Output the [x, y] coordinate of the center of the cell containing the given text.  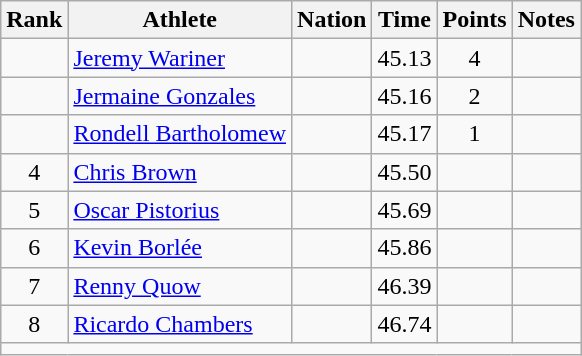
Ricardo Chambers [180, 324]
Renny Quow [180, 286]
Athlete [180, 20]
Points [474, 20]
8 [34, 324]
Nation [332, 20]
Oscar Pistorius [180, 210]
46.39 [404, 286]
2 [474, 96]
Jeremy Wariner [180, 58]
Rank [34, 20]
46.74 [404, 324]
45.16 [404, 96]
45.50 [404, 172]
Rondell Bartholomew [180, 134]
Chris Brown [180, 172]
Notes [546, 20]
45.69 [404, 210]
6 [34, 248]
Jermaine Gonzales [180, 96]
45.17 [404, 134]
Time [404, 20]
1 [474, 134]
45.86 [404, 248]
Kevin Borlée [180, 248]
45.13 [404, 58]
5 [34, 210]
7 [34, 286]
